Capture the cell that displays the provided text and extract its (X, Y) central coordinate. 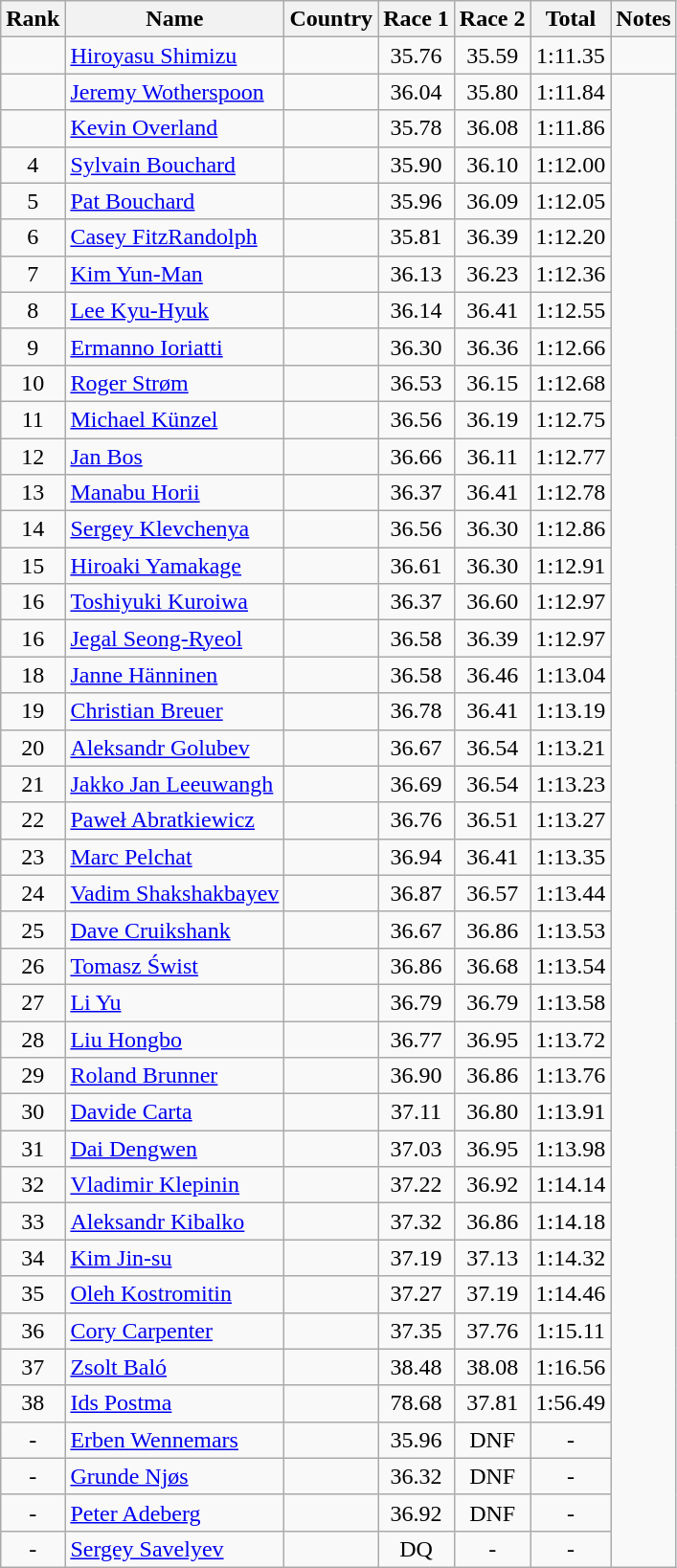
36.14 (417, 310)
36.13 (417, 274)
1:12.77 (571, 457)
1:12.68 (571, 383)
Pat Bouchard (174, 201)
36.46 (492, 675)
1:13.04 (571, 675)
19 (33, 711)
Tomasz Świst (174, 966)
1:12.05 (571, 201)
Vladimir Klepinin (174, 1185)
Notes (643, 19)
1:13.44 (571, 893)
36.78 (417, 711)
36.69 (417, 784)
36.87 (417, 893)
Jegal Seong-Ryeol (174, 638)
36.57 (492, 893)
Aleksandr Golubev (174, 748)
Hiroaki Yamakage (174, 566)
Janne Hänninen (174, 675)
1:13.72 (571, 1039)
8 (33, 310)
1:15.11 (571, 1331)
20 (33, 748)
37.11 (417, 1112)
36.36 (492, 347)
Zsolt Baló (174, 1367)
36.19 (492, 419)
36.94 (417, 857)
29 (33, 1076)
1:13.19 (571, 711)
32 (33, 1185)
6 (33, 237)
38 (33, 1403)
1:14.46 (571, 1294)
Rank (33, 19)
Race 1 (417, 19)
31 (33, 1149)
38.08 (492, 1367)
36.51 (492, 820)
26 (33, 966)
Kevin Overland (174, 128)
13 (33, 493)
1:12.66 (571, 347)
37.22 (417, 1185)
33 (33, 1221)
Hiroyasu Shimizu (174, 56)
78.68 (417, 1403)
35.76 (417, 56)
Peter Adeberg (174, 1512)
35.59 (492, 56)
34 (33, 1258)
12 (33, 457)
1:13.21 (571, 748)
18 (33, 675)
Grunde Njøs (174, 1476)
Jakko Jan Leeuwangh (174, 784)
1:14.18 (571, 1221)
36.76 (417, 820)
1:13.58 (571, 1002)
36.66 (417, 457)
Roland Brunner (174, 1076)
36.10 (492, 165)
Jan Bos (174, 457)
36.60 (492, 602)
30 (33, 1112)
37.32 (417, 1221)
1:13.23 (571, 784)
Sergey Savelyev (174, 1549)
5 (33, 201)
14 (33, 529)
1:13.27 (571, 820)
1:13.76 (571, 1076)
4 (33, 165)
Roger Strøm (174, 383)
1:12.55 (571, 310)
Dai Dengwen (174, 1149)
Toshiyuki Kuroiwa (174, 602)
37 (33, 1367)
35 (33, 1294)
1:13.53 (571, 930)
36.09 (492, 201)
Cory Carpenter (174, 1331)
Erben Wennemars (174, 1440)
Marc Pelchat (174, 857)
15 (33, 566)
Jeremy Wotherspoon (174, 92)
1:12.91 (571, 566)
35.78 (417, 128)
36.53 (417, 383)
36.04 (417, 92)
11 (33, 419)
37.27 (417, 1294)
37.03 (417, 1149)
24 (33, 893)
Kim Jin-su (174, 1258)
Paweł Abratkiewicz (174, 820)
Ids Postma (174, 1403)
Aleksandr Kibalko (174, 1221)
22 (33, 820)
Ermanno Ioriatti (174, 347)
1:11.35 (571, 56)
Kim Yun-Man (174, 274)
Sylvain Bouchard (174, 165)
36.08 (492, 128)
1:12.00 (571, 165)
36.15 (492, 383)
36.32 (417, 1476)
35.81 (417, 237)
1:13.91 (571, 1112)
35.90 (417, 165)
1:12.78 (571, 493)
Vadim Shakshakbayev (174, 893)
Li Yu (174, 1002)
36.23 (492, 274)
1:13.35 (571, 857)
1:12.86 (571, 529)
Total (571, 19)
1:12.75 (571, 419)
37.76 (492, 1331)
1:56.49 (571, 1403)
36.68 (492, 966)
37.35 (417, 1331)
1:13.54 (571, 966)
35.80 (492, 92)
36.11 (492, 457)
Michael Künzel (174, 419)
Country (331, 19)
Dave Cruikshank (174, 930)
25 (33, 930)
Name (174, 19)
37.81 (492, 1403)
38.48 (417, 1367)
36 (33, 1331)
36.80 (492, 1112)
9 (33, 347)
10 (33, 383)
Manabu Horii (174, 493)
Liu Hongbo (174, 1039)
Oleh Kostromitin (174, 1294)
1:14.32 (571, 1258)
36.77 (417, 1039)
Christian Breuer (174, 711)
36.61 (417, 566)
37.13 (492, 1258)
Davide Carta (174, 1112)
28 (33, 1039)
7 (33, 274)
DQ (417, 1549)
1:14.14 (571, 1185)
Casey FitzRandolph (174, 237)
1:12.36 (571, 274)
1:11.86 (571, 128)
23 (33, 857)
Race 2 (492, 19)
36.90 (417, 1076)
27 (33, 1002)
Lee Kyu-Hyuk (174, 310)
1:11.84 (571, 92)
1:13.98 (571, 1149)
1:12.20 (571, 237)
21 (33, 784)
Sergey Klevchenya (174, 529)
1:16.56 (571, 1367)
